Extract the [x, y] coordinate from the center of the cell holding the provided text.  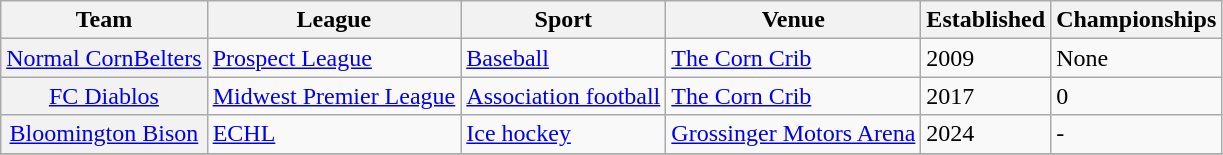
FC Diablos [104, 96]
Established [986, 20]
Team [104, 20]
Association football [564, 96]
Normal CornBelters [104, 58]
Venue [794, 20]
2017 [986, 96]
Baseball [564, 58]
2024 [986, 134]
- [1136, 134]
Bloomington Bison [104, 134]
ECHL [334, 134]
Prospect League [334, 58]
Grossinger Motors Arena [794, 134]
0 [1136, 96]
2009 [986, 58]
League [334, 20]
Midwest Premier League [334, 96]
None [1136, 58]
Sport [564, 20]
Championships [1136, 20]
Ice hockey [564, 134]
